Locate the cell with the specified text and output its [x, y] center coordinate. 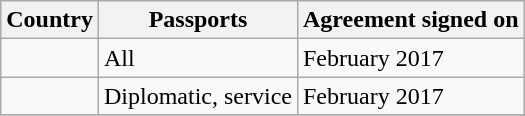
Diplomatic, service [198, 96]
Passports [198, 20]
All [198, 58]
Country [50, 20]
Agreement signed on [410, 20]
